Capture the cell that displays the provided text and extract its (X, Y) central coordinate. 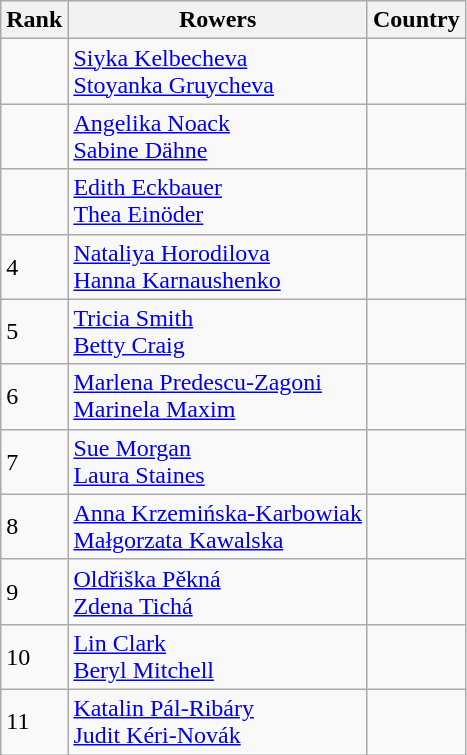
6 (34, 396)
5 (34, 332)
11 (34, 722)
Tricia SmithBetty Craig (218, 332)
Rank (34, 20)
7 (34, 462)
Angelika NoackSabine Dähne (218, 136)
8 (34, 526)
Nataliya HorodilovaHanna Karnaushenko (218, 266)
Anna Krzemińska-KarbowiakMałgorzata Kawalska (218, 526)
Marlena Predescu-ZagoniMarinela Maxim (218, 396)
Siyka KelbechevaStoyanka Gruycheva (218, 72)
10 (34, 656)
Sue MorganLaura Staines (218, 462)
Oldřiška PěknáZdena Tichá (218, 592)
Edith EckbauerThea Einöder (218, 202)
Katalin Pál-RibáryJudit Kéri-Novák (218, 722)
Country (416, 20)
Lin ClarkBeryl Mitchell (218, 656)
4 (34, 266)
9 (34, 592)
Rowers (218, 20)
